Identify which cell holds the provided text, then report its [x, y] central coordinate. 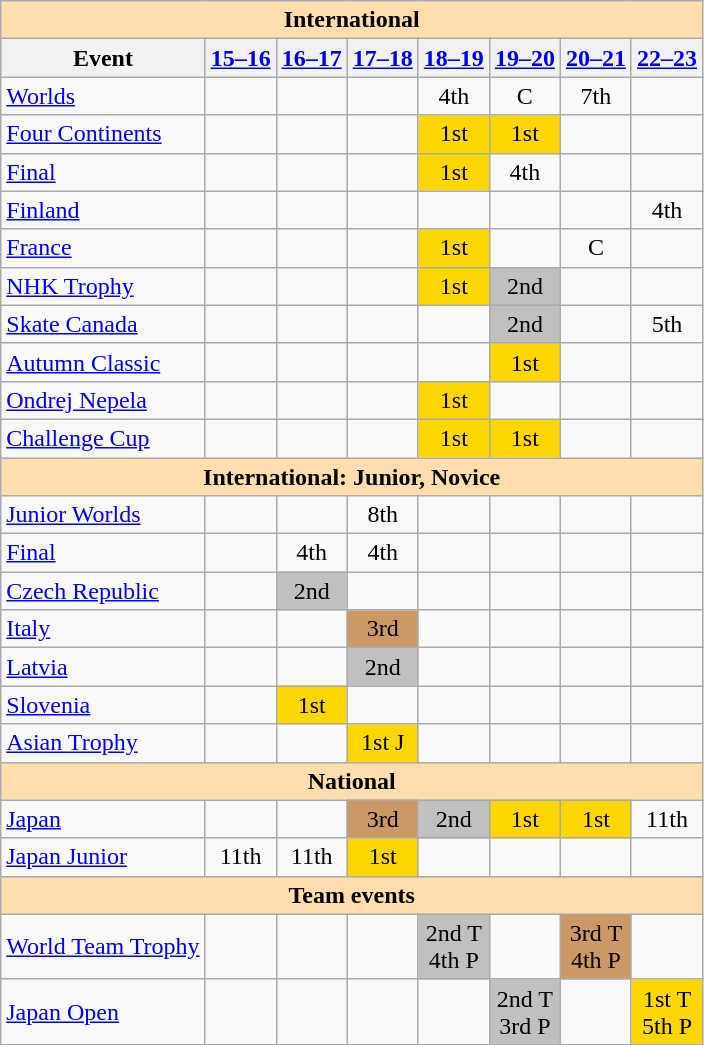
1st T 5th P [666, 1012]
International: Junior, Novice [352, 477]
World Team Trophy [103, 946]
Junior Worlds [103, 515]
8th [382, 515]
Asian Trophy [103, 743]
3rd T 4th P [596, 946]
19–20 [524, 58]
Japan Open [103, 1012]
Team events [352, 895]
7th [596, 96]
Czech Republic [103, 591]
17–18 [382, 58]
20–21 [596, 58]
Worlds [103, 96]
2nd T 4th P [454, 946]
18–19 [454, 58]
International [352, 20]
Skate Canada [103, 324]
NHK Trophy [103, 286]
Japan Junior [103, 857]
Japan [103, 819]
22–23 [666, 58]
Challenge Cup [103, 438]
Ondrej Nepela [103, 400]
5th [666, 324]
1st J [382, 743]
Four Continents [103, 134]
Latvia [103, 667]
France [103, 248]
16–17 [312, 58]
15–16 [240, 58]
Italy [103, 629]
National [352, 781]
2nd T 3rd P [524, 1012]
Autumn Classic [103, 362]
Slovenia [103, 705]
Event [103, 58]
Finland [103, 210]
